For the text-containing cell, return its midpoint in [X, Y] coordinate format. 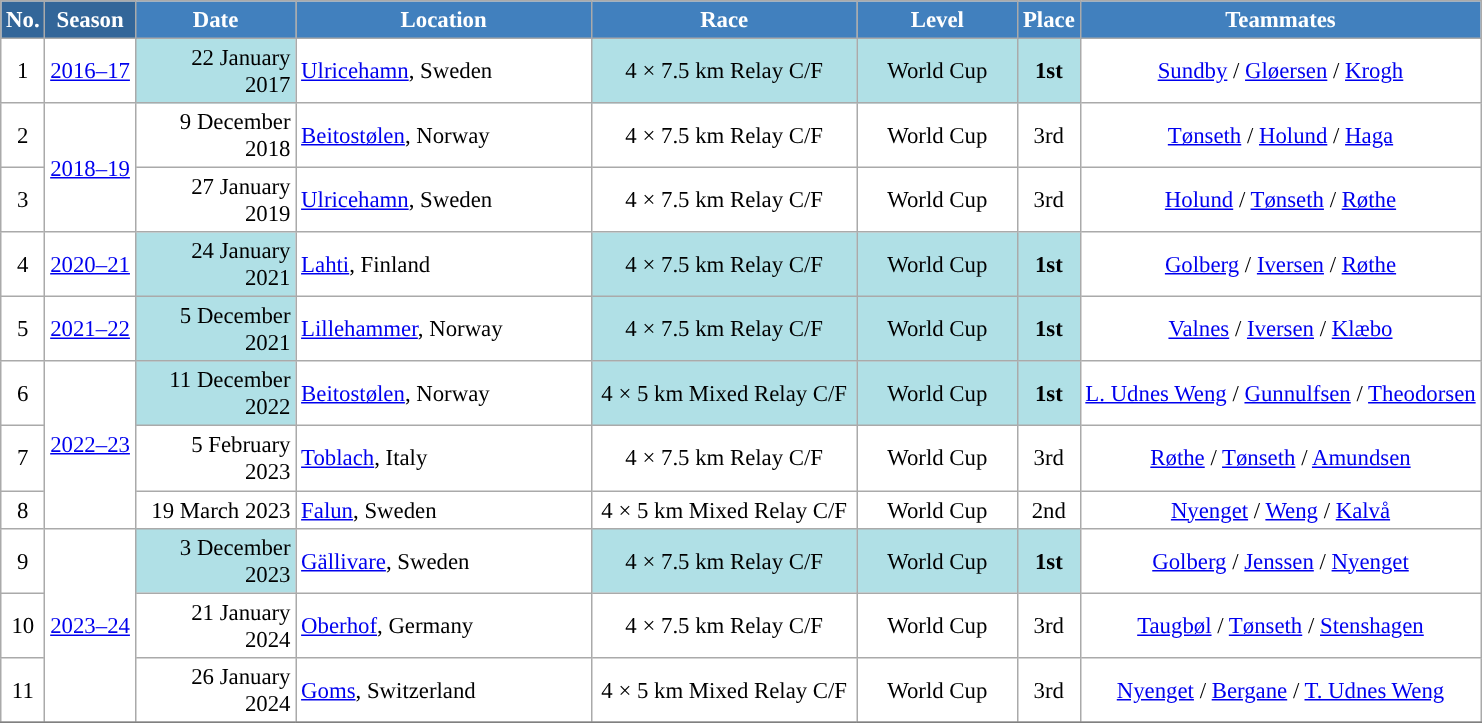
Location [444, 20]
11 [23, 690]
8 [23, 510]
Goms, Switzerland [444, 690]
Gällivare, Sweden [444, 560]
Level [938, 20]
L. Udnes Weng / Gunnulfsen / Theodorsen [1280, 394]
Valnes / Iversen / Klæbo [1280, 330]
9 December 2018 [216, 136]
5 December 2021 [216, 330]
9 [23, 560]
11 December 2022 [216, 394]
2016–17 [90, 72]
27 January 2019 [216, 200]
2nd [1049, 510]
7 [23, 458]
22 January 2017 [216, 72]
2022–23 [90, 446]
3 December 2023 [216, 560]
21 January 2024 [216, 626]
Golberg / Iversen / Røthe [1280, 264]
Tønseth / Holund / Haga [1280, 136]
Røthe / Tønseth / Amundsen [1280, 458]
Lahti, Finland [444, 264]
Race [724, 20]
2 [23, 136]
No. [23, 20]
Season [90, 20]
24 January 2021 [216, 264]
5 February 2023 [216, 458]
3 [23, 200]
Nyenget / Bergane / T. Udnes Weng [1280, 690]
Falun, Sweden [444, 510]
1 [23, 72]
Taugbøl / Tønseth / Stenshagen [1280, 626]
2021–22 [90, 330]
5 [23, 330]
2018–19 [90, 168]
2023–24 [90, 625]
19 March 2023 [216, 510]
10 [23, 626]
2020–21 [90, 264]
Teammates [1280, 20]
Holund / Tønseth / Røthe [1280, 200]
Lillehammer, Norway [444, 330]
Toblach, Italy [444, 458]
Place [1049, 20]
6 [23, 394]
4 [23, 264]
26 January 2024 [216, 690]
Oberhof, Germany [444, 626]
Sundby / Gløersen / Krogh [1280, 72]
Golberg / Jenssen / Nyenget [1280, 560]
Nyenget / Weng / Kalvå [1280, 510]
Date [216, 20]
